Detect which cell encompasses the target text, then output its [X, Y] center coordinate. 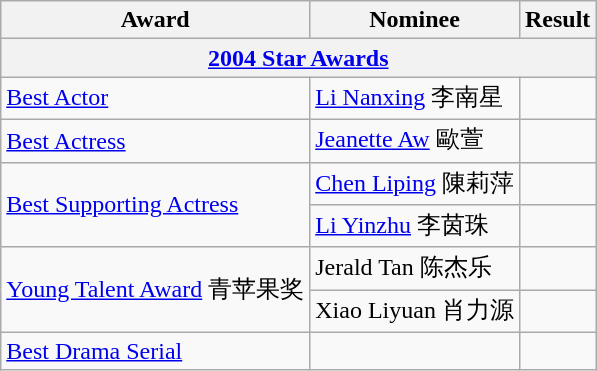
Best Actor [156, 98]
Result [557, 20]
Jeanette Aw 歐萱 [415, 140]
2004 Star Awards [298, 58]
Award [156, 20]
Best Drama Serial [156, 351]
Li Yinzhu 李茵珠 [415, 226]
Young Talent Award 青苹果奖 [156, 290]
Best Actress [156, 140]
Nominee [415, 20]
Best Supporting Actress [156, 204]
Chen Liping 陳莉萍 [415, 184]
Xiao Liyuan 肖力源 [415, 312]
Jerald Tan 陈杰乐 [415, 268]
Li Nanxing 李南星 [415, 98]
